Search for the cell housing the specified text and yield its [X, Y] center coordinate. 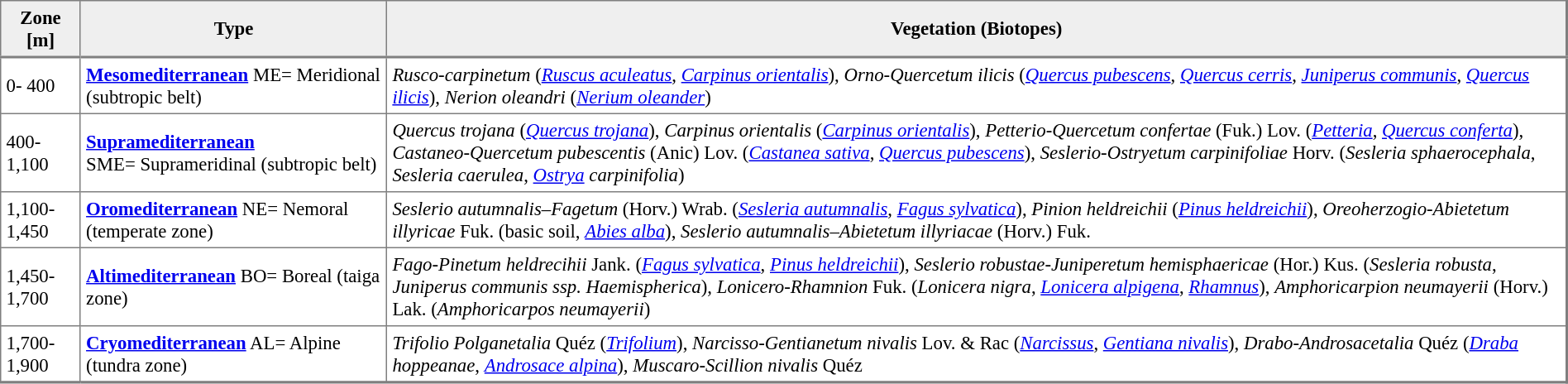
400- 1,100 [41, 152]
Altimediterranean BO= Boreal (taiga zone) [233, 286]
0- 400 [41, 85]
Vegetation (Biotopes) [978, 29]
Mesomediterranean ME= Meridional (subtropic belt) [233, 85]
Oromediterranean NE= Nemoral (temperate zone) [233, 220]
Cryomediterranean AL= Alpine (tundra zone) [233, 354]
1,700- 1,900 [41, 354]
Type [233, 29]
Supramediterranean SME= Suprameridinal (subtropic belt) [233, 152]
Zone [m] [41, 29]
1,100- 1,450 [41, 220]
1,450- 1,700 [41, 286]
